Find where the given text appears and provide that cell's center as [X, Y] coordinate. 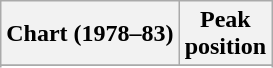
Chart (1978–83) [90, 34]
Peakposition [225, 34]
